Determine the (X, Y) coordinate at the center of the cell enclosing the given text.  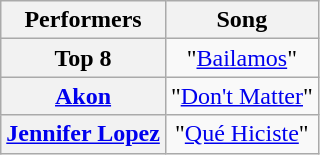
Song (242, 20)
Performers (84, 20)
"Don't Matter" (242, 96)
"Qué Hiciste" (242, 134)
Top 8 (84, 58)
Akon (84, 96)
Jennifer Lopez (84, 134)
"Bailamos" (242, 58)
